Find where the given text appears and provide that cell's center as (X, Y) coordinate. 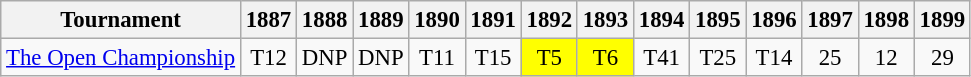
1899 (942, 20)
T15 (493, 58)
T5 (549, 58)
25 (830, 58)
1897 (830, 20)
1891 (493, 20)
T41 (662, 58)
1890 (437, 20)
T11 (437, 58)
1898 (886, 20)
T14 (774, 58)
1888 (325, 20)
T12 (268, 58)
The Open Championship (121, 58)
1887 (268, 20)
Tournament (121, 20)
29 (942, 58)
T25 (718, 58)
1889 (381, 20)
12 (886, 58)
1895 (718, 20)
T6 (605, 58)
1892 (549, 20)
1894 (662, 20)
1893 (605, 20)
1896 (774, 20)
